Find where the given text appears and provide that cell's center as (X, Y) coordinate. 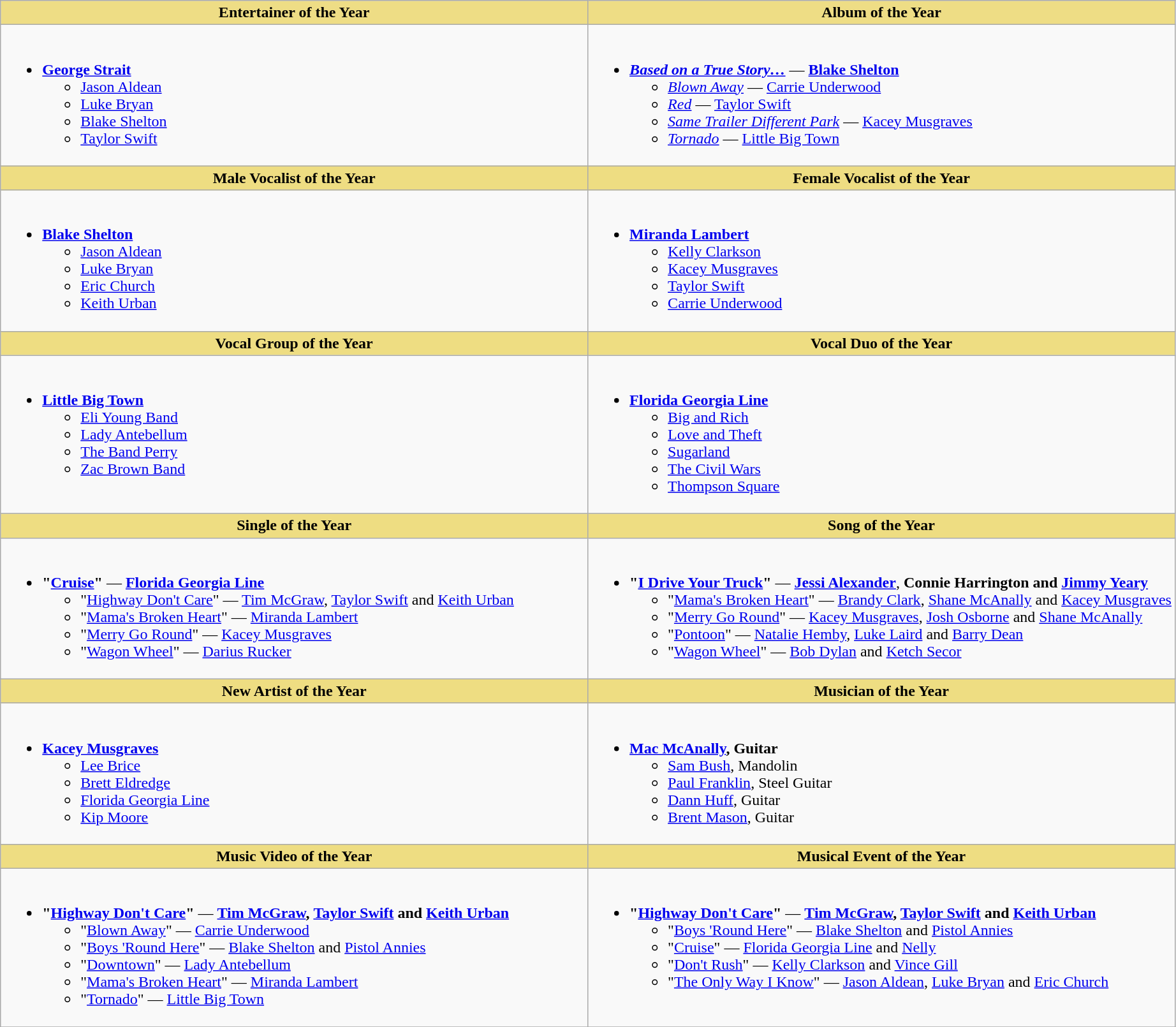
Female Vocalist of the Year (881, 178)
Album of the Year (881, 13)
Male Vocalist of the Year (295, 178)
Musician of the Year (881, 691)
Florida Georgia LineBig and RichLove and TheftSugarlandThe Civil WarsThompson Square (881, 434)
Music Video of the Year (295, 856)
Vocal Duo of the Year (881, 343)
Single of the Year (295, 526)
Miranda LambertKelly ClarksonKacey MusgravesTaylor SwiftCarrie Underwood (881, 260)
Kacey MusgravesLee BriceBrett EldredgeFlorida Georgia LineKip Moore (295, 773)
New Artist of the Year (295, 691)
Song of the Year (881, 526)
Musical Event of the Year (881, 856)
Blake SheltonJason AldeanLuke BryanEric ChurchKeith Urban (295, 260)
George StraitJason AldeanLuke BryanBlake SheltonTaylor Swift (295, 96)
Mac McAnally, GuitarSam Bush, MandolinPaul Franklin, Steel GuitarDann Huff, GuitarBrent Mason, Guitar (881, 773)
Little Big TownEli Young BandLady AntebellumThe Band PerryZac Brown Band (295, 434)
Vocal Group of the Year (295, 343)
Entertainer of the Year (295, 13)
